Pinpoint the cell where the given text exists, returning its (x, y) midpoint coordinate. 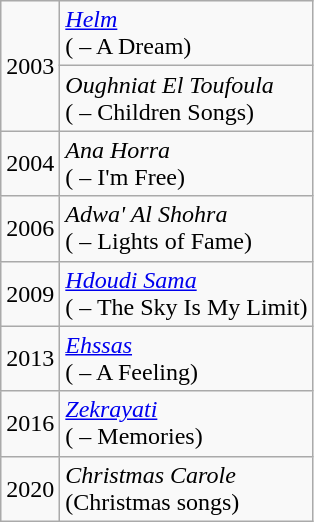
2020 (30, 488)
Ehssas( – A Feeling) (186, 358)
Hdoudi Sama( – The Sky Is My Limit) (186, 294)
2013 (30, 358)
2003 (30, 66)
2004 (30, 164)
2006 (30, 228)
Ana Horra( – I'm Free) (186, 164)
2016 (30, 424)
Christmas Carole(Christmas songs) (186, 488)
Oughniat El Toufoula( – Children Songs) (186, 98)
Helm( – A Dream) (186, 34)
2009 (30, 294)
Zekrayati( – Memories) (186, 424)
Adwa' Al Shohra( – Lights of Fame) (186, 228)
